Search for the cell housing the specified text and yield its (x, y) center coordinate. 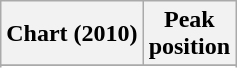
Peakposition (189, 34)
Chart (2010) (72, 34)
